Return the [x, y] coordinate for the center point of the cell that contains the specified text.  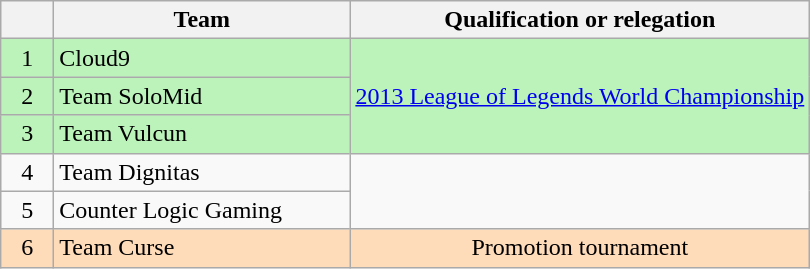
Team Vulcun [202, 134]
Team [202, 20]
Cloud9 [202, 58]
2 [28, 96]
1 [28, 58]
6 [28, 248]
Qualification or relegation [580, 20]
5 [28, 210]
Team SoloMid [202, 96]
Counter Logic Gaming [202, 210]
3 [28, 134]
Team Curse [202, 248]
4 [28, 172]
2013 League of Legends World Championship [580, 96]
Team Dignitas [202, 172]
Promotion tournament [580, 248]
